Extract the [X, Y] coordinate from the center of the cell holding the provided text.  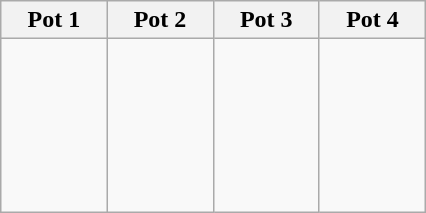
Pot 2 [160, 20]
Pot 4 [372, 20]
Pot 1 [54, 20]
Pot 3 [266, 20]
